Determine the [x, y] coordinate at the center of the cell enclosing the given text.  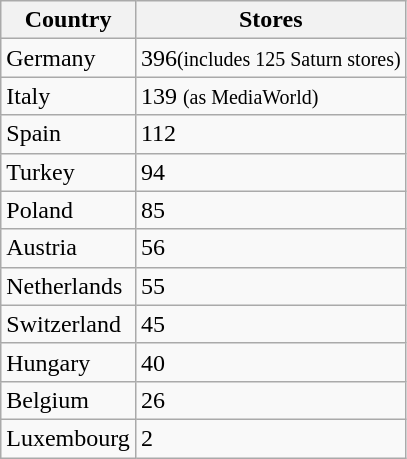
Turkey [68, 172]
55 [270, 286]
2 [270, 438]
Netherlands [68, 286]
26 [270, 400]
Belgium [68, 400]
112 [270, 134]
Poland [68, 210]
56 [270, 248]
45 [270, 324]
Stores [270, 20]
Luxembourg [68, 438]
85 [270, 210]
Spain [68, 134]
Country [68, 20]
40 [270, 362]
Italy [68, 96]
Switzerland [68, 324]
Germany [68, 58]
396(includes 125 Saturn stores) [270, 58]
Hungary [68, 362]
139 (as MediaWorld) [270, 96]
94 [270, 172]
Austria [68, 248]
